Provide the (X, Y) coordinate of the cell's center where the given text is located.  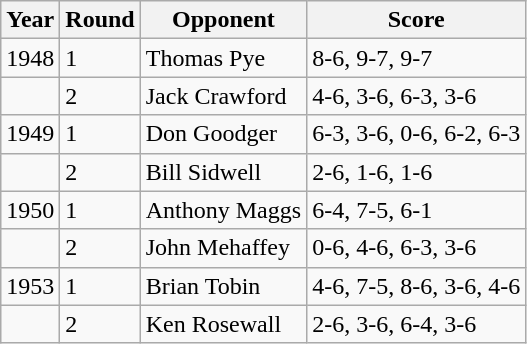
1950 (30, 210)
6-4, 7-5, 6-1 (416, 210)
Score (416, 20)
Year (30, 20)
Opponent (223, 20)
Brian Tobin (223, 286)
1948 (30, 58)
Bill Sidwell (223, 172)
2-6, 1-6, 1-6 (416, 172)
Thomas Pye (223, 58)
Don Goodger (223, 134)
John Mehaffey (223, 248)
Round (100, 20)
1949 (30, 134)
4-6, 3-6, 6-3, 3-6 (416, 96)
8-6, 9-7, 9-7 (416, 58)
Ken Rosewall (223, 324)
Anthony Maggs (223, 210)
4-6, 7-5, 8-6, 3-6, 4-6 (416, 286)
2-6, 3-6, 6-4, 3-6 (416, 324)
6-3, 3-6, 0-6, 6-2, 6-3 (416, 134)
1953 (30, 286)
Jack Crawford (223, 96)
0-6, 4-6, 6-3, 3-6 (416, 248)
